Determine the [x, y] coordinate at the center of the cell enclosing the given text.  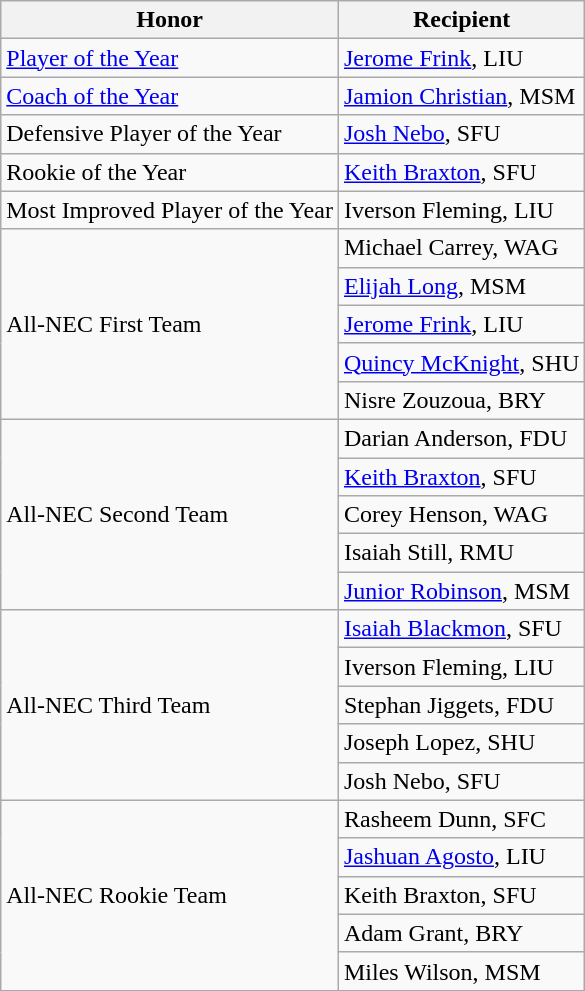
Isaiah Blackmon, SFU [461, 629]
All-NEC Third Team [170, 705]
Joseph Lopez, SHU [461, 743]
Darian Anderson, FDU [461, 438]
Rasheem Dunn, SFC [461, 819]
Corey Henson, WAG [461, 515]
Jashuan Agosto, LIU [461, 857]
All-NEC Rookie Team [170, 895]
Elijah Long, MSM [461, 286]
Junior Robinson, MSM [461, 591]
Most Improved Player of the Year [170, 210]
Miles Wilson, MSM [461, 971]
Coach of the Year [170, 96]
Quincy McKnight, SHU [461, 362]
All-NEC First Team [170, 324]
Stephan Jiggets, FDU [461, 705]
Rookie of the Year [170, 172]
Player of the Year [170, 58]
Honor [170, 20]
All-NEC Second Team [170, 514]
Isaiah Still, RMU [461, 553]
Jamion Christian, MSM [461, 96]
Michael Carrey, WAG [461, 248]
Nisre Zouzoua, BRY [461, 400]
Adam Grant, BRY [461, 933]
Defensive Player of the Year [170, 134]
Recipient [461, 20]
